Find where the given text appears and provide that cell's center as (X, Y) coordinate. 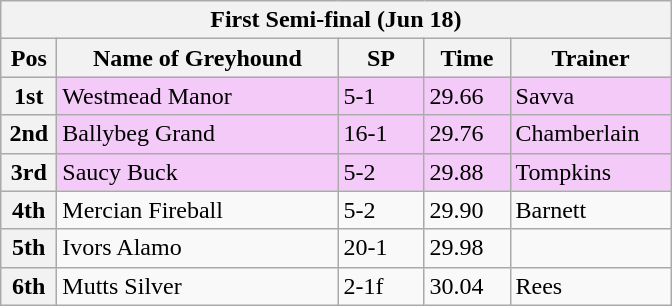
29.76 (467, 134)
2-1f (381, 286)
Name of Greyhound (198, 58)
3rd (29, 172)
Chamberlain (590, 134)
Trainer (590, 58)
2nd (29, 134)
1st (29, 96)
30.04 (467, 286)
Pos (29, 58)
5-1 (381, 96)
Savva (590, 96)
4th (29, 210)
29.66 (467, 96)
20-1 (381, 248)
Westmead Manor (198, 96)
Mercian Fireball (198, 210)
Ivors Alamo (198, 248)
6th (29, 286)
Saucy Buck (198, 172)
Tompkins (590, 172)
29.90 (467, 210)
First Semi-final (Jun 18) (336, 20)
SP (381, 58)
29.98 (467, 248)
5th (29, 248)
Mutts Silver (198, 286)
Ballybeg Grand (198, 134)
16-1 (381, 134)
Barnett (590, 210)
29.88 (467, 172)
Rees (590, 286)
Time (467, 58)
